For the text-containing cell, return its midpoint in [x, y] coordinate format. 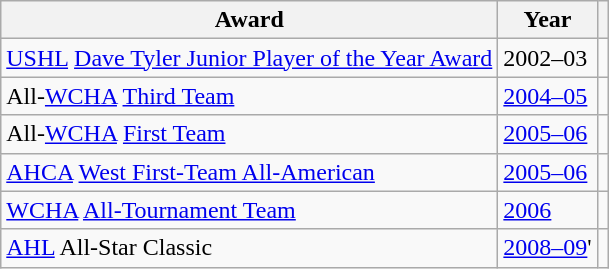
USHL Dave Tyler Junior Player of the Year Award [250, 58]
Year [548, 20]
2006 [548, 210]
AHCA West First-Team All-American [250, 172]
2004–05 [548, 96]
AHL All-Star Classic [250, 248]
WCHA All-Tournament Team [250, 210]
2002–03 [548, 58]
All-WCHA First Team [250, 134]
2008–09' [548, 248]
Award [250, 20]
All-WCHA Third Team [250, 96]
